Extract the [x, y] coordinate from the center of the cell holding the provided text.  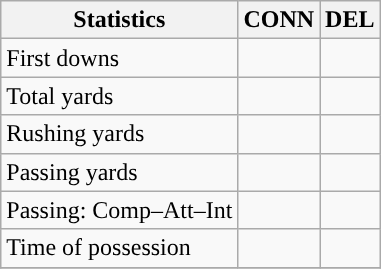
CONN [279, 20]
Time of possession [120, 248]
DEL [350, 20]
Passing: Comp–Att–Int [120, 210]
First downs [120, 58]
Statistics [120, 20]
Passing yards [120, 172]
Rushing yards [120, 134]
Total yards [120, 96]
